For the text-containing cell, return its midpoint in (x, y) coordinate format. 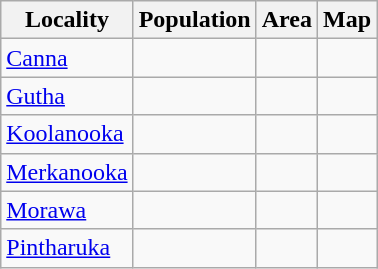
Canna (67, 58)
Area (286, 20)
Merkanooka (67, 172)
Morawa (67, 210)
Koolanooka (67, 134)
Population (194, 20)
Locality (67, 20)
Map (346, 20)
Pintharuka (67, 248)
Gutha (67, 96)
